From the cell containing the given text, extract its center point as [x, y] coordinate. 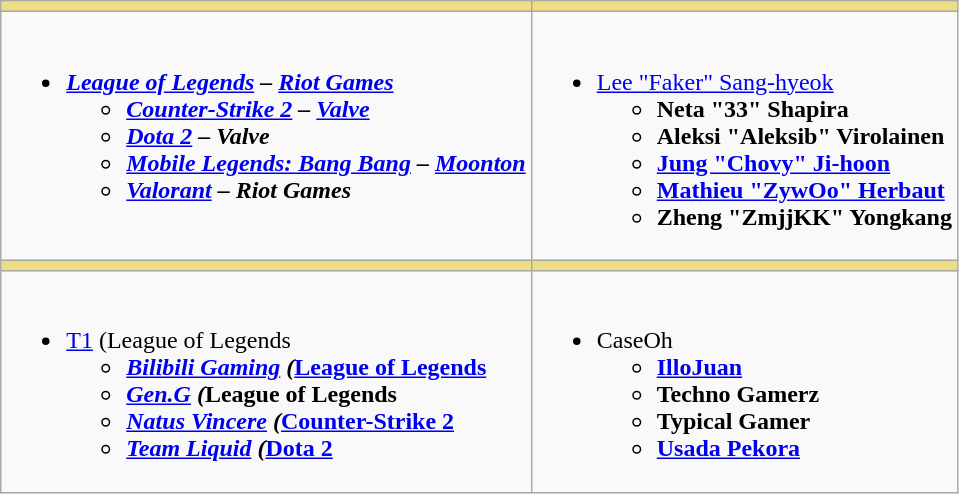
Lee "Faker" Sang-hyeokNeta "33" ShapiraAleksi "Aleksib" VirolainenJung "Chovy" Ji-hoonMathieu "ZywOo" HerbautZheng "ZmjjKK" Yongkang [744, 136]
League of Legends – Riot GamesCounter-Strike 2 – ValveDota 2 – ValveMobile Legends: Bang Bang – MoontonValorant – Riot Games [266, 136]
T1 (League of LegendsBilibili Gaming (League of LegendsGen.G (League of LegendsNatus Vincere (Counter-Strike 2Team Liquid (Dota 2 [266, 382]
CaseOhIlloJuanTechno GamerzTypical GamerUsada Pekora [744, 382]
